Extract the [X, Y] coordinate from the center of the cell holding the provided text.  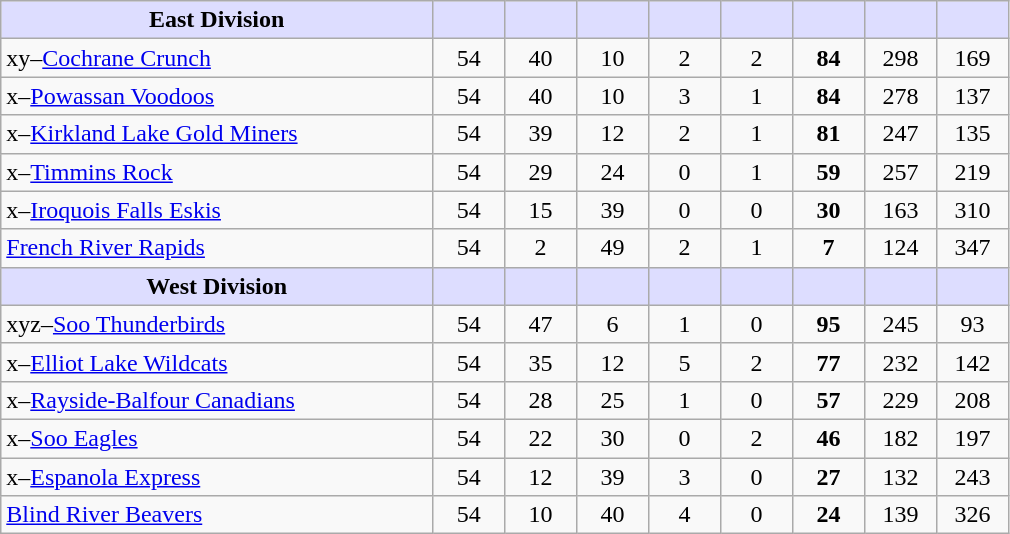
135 [972, 134]
x–Soo Eagles [217, 438]
137 [972, 96]
49 [613, 248]
197 [972, 438]
59 [829, 172]
310 [972, 210]
163 [901, 210]
15 [541, 210]
57 [829, 400]
347 [972, 248]
29 [541, 172]
East Division [217, 20]
232 [901, 362]
x–Powassan Voodoos [217, 96]
46 [829, 438]
142 [972, 362]
5 [685, 362]
x–Iroquois Falls Eskis [217, 210]
French River Rapids [217, 248]
27 [829, 477]
208 [972, 400]
257 [901, 172]
xy–Cochrane Crunch [217, 58]
Blind River Beavers [217, 515]
243 [972, 477]
298 [901, 58]
132 [901, 477]
326 [972, 515]
77 [829, 362]
22 [541, 438]
x–Rayside-Balfour Canadians [217, 400]
25 [613, 400]
93 [972, 324]
6 [613, 324]
229 [901, 400]
245 [901, 324]
28 [541, 400]
35 [541, 362]
139 [901, 515]
124 [901, 248]
95 [829, 324]
247 [901, 134]
219 [972, 172]
4 [685, 515]
x–Elliot Lake Wildcats [217, 362]
x–Timmins Rock [217, 172]
West Division [217, 286]
7 [829, 248]
x–Kirkland Lake Gold Miners [217, 134]
x–Espanola Express [217, 477]
81 [829, 134]
278 [901, 96]
47 [541, 324]
xyz–Soo Thunderbirds [217, 324]
182 [901, 438]
169 [972, 58]
